Detect which cell encompasses the target text, then output its (x, y) center coordinate. 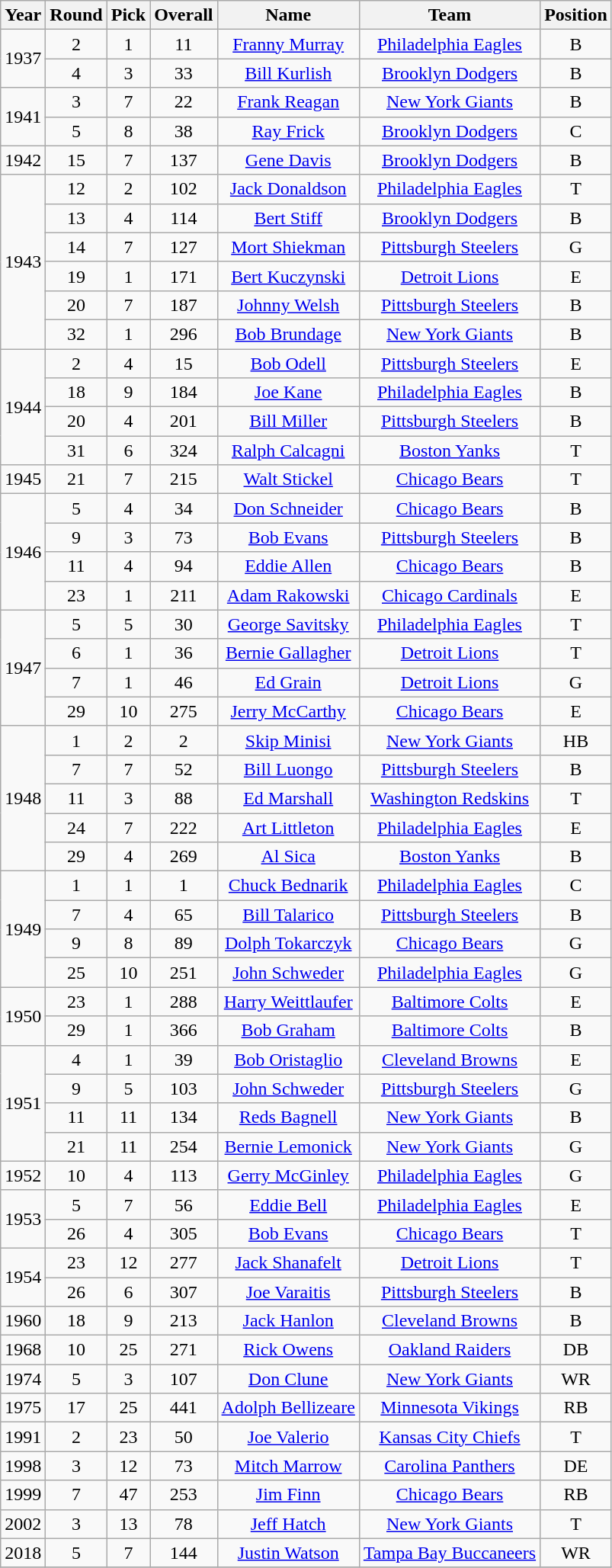
Chuck Bednarik (288, 886)
114 (184, 218)
1948 (23, 798)
Chicago Cardinals (450, 595)
253 (184, 1495)
Al Sica (288, 857)
Bill Luongo (288, 769)
George Savitsky (288, 624)
2018 (23, 1553)
Jack Donaldson (288, 189)
171 (184, 276)
47 (128, 1495)
30 (184, 624)
Ralph Calcagni (288, 451)
107 (184, 1379)
1947 (23, 668)
1999 (23, 1495)
32 (76, 334)
52 (184, 769)
89 (184, 944)
1953 (23, 1219)
187 (184, 305)
24 (76, 827)
1954 (23, 1277)
Bob Brundage (288, 334)
50 (184, 1437)
14 (76, 247)
1937 (23, 59)
Frank Reagan (288, 102)
271 (184, 1350)
1968 (23, 1350)
Justin Watson (288, 1553)
Franny Murray (288, 44)
1941 (23, 117)
127 (184, 247)
Bob Oristaglio (288, 1060)
1945 (23, 479)
Reds Bagnell (288, 1117)
213 (184, 1321)
1946 (23, 552)
Name (288, 15)
46 (184, 682)
Bernie Lemonick (288, 1146)
Bill Miller (288, 422)
Joe Valerio (288, 1437)
251 (184, 973)
1975 (23, 1408)
Johnny Welsh (288, 305)
31 (76, 451)
Carolina Panthers (450, 1466)
1943 (23, 261)
Adam Rakowski (288, 595)
296 (184, 334)
144 (184, 1553)
441 (184, 1408)
Don Clune (288, 1379)
Gene Davis (288, 160)
288 (184, 1002)
Harry Weittlaufer (288, 1002)
1942 (23, 160)
Kansas City Chiefs (450, 1437)
Bill Talarico (288, 915)
Bob Odell (288, 364)
1951 (23, 1103)
Overall (184, 15)
Mort Shiekman (288, 247)
DE (576, 1466)
Bert Kuczynski (288, 276)
56 (184, 1204)
Bob Graham (288, 1031)
277 (184, 1262)
Eddie Bell (288, 1204)
Gerry McGinley (288, 1175)
Joe Kane (288, 393)
Ed Marshall (288, 798)
Joe Varaitis (288, 1292)
184 (184, 393)
1944 (23, 407)
Jerry McCarthy (288, 711)
36 (184, 653)
Mitch Marrow (288, 1466)
39 (184, 1060)
Oakland Raiders (450, 1350)
222 (184, 827)
34 (184, 508)
Washington Redskins (450, 798)
HB (576, 740)
Tampa Bay Buccaneers (450, 1553)
Dolph Tokarczyk (288, 944)
19 (76, 276)
324 (184, 451)
211 (184, 595)
113 (184, 1175)
2002 (23, 1524)
1974 (23, 1379)
Minnesota Vikings (450, 1408)
1998 (23, 1466)
Pick (128, 15)
Round (76, 15)
17 (76, 1408)
275 (184, 711)
1960 (23, 1321)
Bernie Gallagher (288, 653)
Team (450, 15)
201 (184, 422)
Bert Stiff (288, 218)
Bill Kurlish (288, 73)
1949 (23, 929)
1950 (23, 1016)
Year (23, 15)
1991 (23, 1437)
254 (184, 1146)
307 (184, 1292)
Art Littleton (288, 827)
Skip Minisi (288, 740)
Jack Hanlon (288, 1321)
Ed Grain (288, 682)
Rick Owens (288, 1350)
DB (576, 1350)
Ray Frick (288, 131)
33 (184, 73)
215 (184, 479)
38 (184, 131)
137 (184, 160)
65 (184, 915)
Walt Stickel (288, 479)
Adolph Bellizeare (288, 1408)
1952 (23, 1175)
102 (184, 189)
269 (184, 857)
Jeff Hatch (288, 1524)
103 (184, 1089)
Don Schneider (288, 508)
22 (184, 102)
78 (184, 1524)
94 (184, 566)
366 (184, 1031)
Eddie Allen (288, 566)
134 (184, 1117)
Jack Shanafelt (288, 1262)
88 (184, 798)
305 (184, 1233)
Position (576, 15)
Jim Finn (288, 1495)
